For the text-containing cell, return its midpoint in [X, Y] coordinate format. 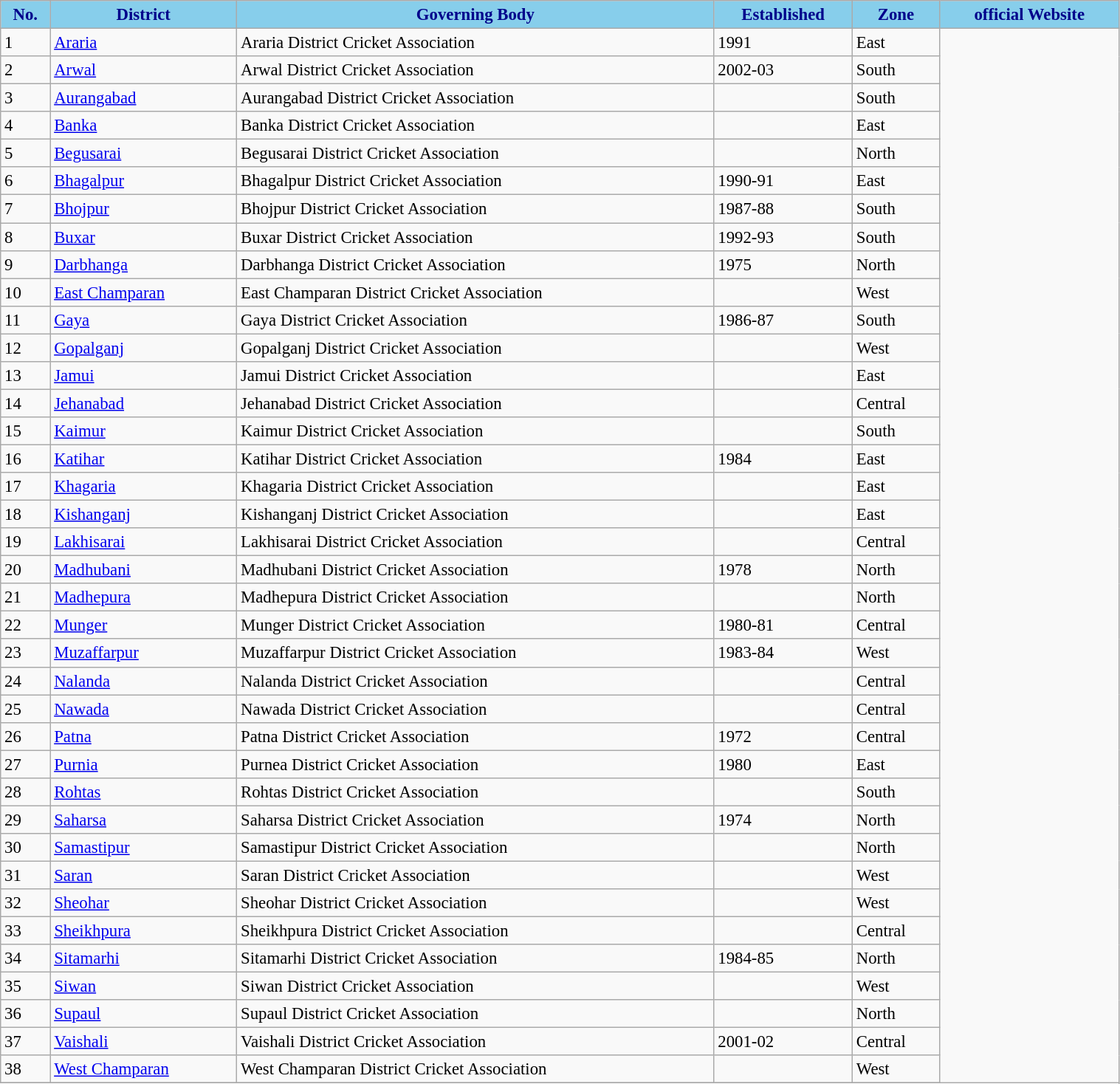
Gopalganj [143, 348]
Rohtas [143, 792]
30 [25, 848]
East Champaran District Cricket Association [475, 292]
Patna District Cricket Association [475, 736]
18 [25, 515]
Darbhanga [143, 264]
31 [25, 875]
Sitamarhi District Cricket Association [475, 958]
17 [25, 487]
Muzaffarpur [143, 654]
Gaya District Cricket Association [475, 320]
No. [25, 15]
Begusarai [143, 154]
1980-81 [783, 625]
Khagaria District Cricket Association [475, 487]
1992-93 [783, 237]
Bhagalpur [143, 181]
Saharsa District Cricket Association [475, 820]
29 [25, 820]
Banka District Cricket Association [475, 126]
Madhepura District Cricket Association [475, 597]
Purnea District Cricket Association [475, 764]
Lakhisarai District Cricket Association [475, 542]
Rohtas District Cricket Association [475, 792]
Buxar [143, 237]
12 [25, 348]
37 [25, 1042]
Aurangabad [143, 98]
15 [25, 431]
Jamui District Cricket Association [475, 376]
25 [25, 709]
1986-87 [783, 320]
Siwan District Cricket Association [475, 987]
Sheohar [143, 903]
Nalanda District Cricket Association [475, 681]
26 [25, 736]
Nawada District Cricket Association [475, 709]
Katihar [143, 459]
Arwal [143, 70]
24 [25, 681]
21 [25, 597]
1974 [783, 820]
Kaimur District Cricket Association [475, 431]
10 [25, 292]
Madhepura [143, 597]
Muzaffarpur District Cricket Association [475, 654]
Supaul District Cricket Association [475, 1014]
East Champaran [143, 292]
West Champaran [143, 1070]
5 [25, 154]
1987-88 [783, 209]
Jamui [143, 376]
1984-85 [783, 958]
Saran District Cricket Association [475, 875]
1984 [783, 459]
6 [25, 181]
Samastipur District Cricket Association [475, 848]
Buxar District Cricket Association [475, 237]
Aurangabad District Cricket Association [475, 98]
3 [25, 98]
Katihar District Cricket Association [475, 459]
19 [25, 542]
8 [25, 237]
District [143, 15]
36 [25, 1014]
23 [25, 654]
1 [25, 43]
9 [25, 264]
2002-03 [783, 70]
Kishanganj District Cricket Association [475, 515]
Nawada [143, 709]
Banka [143, 126]
Sheikhpura [143, 931]
22 [25, 625]
1980 [783, 764]
Gopalganj District Cricket Association [475, 348]
Saran [143, 875]
Madhubani [143, 570]
Araria District Cricket Association [475, 43]
Patna [143, 736]
1991 [783, 43]
Lakhisarai [143, 542]
1983-84 [783, 654]
Samastipur [143, 848]
Purnia [143, 764]
33 [25, 931]
14 [25, 403]
27 [25, 764]
Bhojpur District Cricket Association [475, 209]
20 [25, 570]
Bhagalpur District Cricket Association [475, 181]
Jehanabad [143, 403]
Araria [143, 43]
16 [25, 459]
Begusarai District Cricket Association [475, 154]
1978 [783, 570]
Darbhanga District Cricket Association [475, 264]
West Champaran District Cricket Association [475, 1070]
Zone [896, 15]
11 [25, 320]
Arwal District Cricket Association [475, 70]
Nalanda [143, 681]
Supaul [143, 1014]
Governing Body [475, 15]
official Website [1029, 15]
Madhubani District Cricket Association [475, 570]
Jehanabad District Cricket Association [475, 403]
1972 [783, 736]
7 [25, 209]
4 [25, 126]
Established [783, 15]
Saharsa [143, 820]
Sheikhpura District Cricket Association [475, 931]
1990-91 [783, 181]
Siwan [143, 987]
Vaishali [143, 1042]
Sheohar District Cricket Association [475, 903]
32 [25, 903]
Vaishali District Cricket Association [475, 1042]
34 [25, 958]
Sitamarhi [143, 958]
35 [25, 987]
1975 [783, 264]
Bhojpur [143, 209]
Munger [143, 625]
Khagaria [143, 487]
2001-02 [783, 1042]
Kaimur [143, 431]
13 [25, 376]
28 [25, 792]
38 [25, 1070]
2 [25, 70]
Kishanganj [143, 515]
Gaya [143, 320]
Munger District Cricket Association [475, 625]
